Output the [x, y] coordinate of the center of the cell containing the given text.  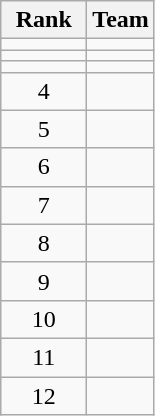
Team [121, 20]
7 [44, 205]
11 [44, 357]
4 [44, 91]
8 [44, 243]
5 [44, 129]
10 [44, 319]
6 [44, 167]
Rank [44, 20]
9 [44, 281]
12 [44, 395]
